Scan for the cell matching the given text and deliver its [x, y] coordinate at center. 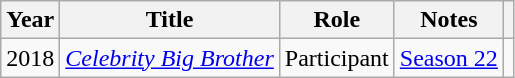
2018 [30, 58]
Participant [336, 58]
Role [336, 20]
Year [30, 20]
Season 22 [448, 58]
Notes [448, 20]
Title [170, 20]
Celebrity Big Brother [170, 58]
